Identify which cell holds the provided text, then report its [x, y] central coordinate. 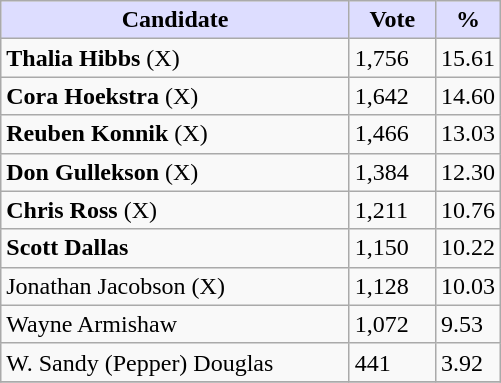
441 [392, 362]
W. Sandy (Pepper) Douglas [176, 362]
3.92 [468, 362]
12.30 [468, 172]
Scott Dallas [176, 248]
Thalia Hibbs (X) [176, 58]
Wayne Armishaw [176, 324]
Vote [392, 20]
1,150 [392, 248]
1,211 [392, 210]
1,072 [392, 324]
1,128 [392, 286]
1,756 [392, 58]
% [468, 20]
1,642 [392, 96]
13.03 [468, 134]
Cora Hoekstra (X) [176, 96]
15.61 [468, 58]
Don Gullekson (X) [176, 172]
Reuben Konnik (X) [176, 134]
10.22 [468, 248]
10.76 [468, 210]
14.60 [468, 96]
1,466 [392, 134]
Jonathan Jacobson (X) [176, 286]
1,384 [392, 172]
9.53 [468, 324]
Candidate [176, 20]
10.03 [468, 286]
Chris Ross (X) [176, 210]
